Find where the given text appears and provide that cell's center as [x, y] coordinate. 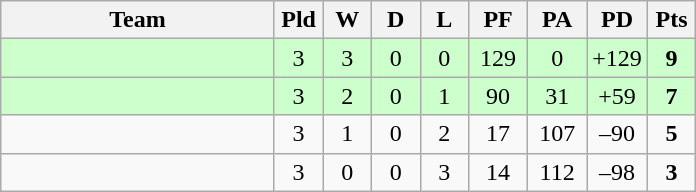
112 [558, 172]
14 [498, 172]
PF [498, 20]
5 [672, 134]
PA [558, 20]
Pts [672, 20]
–90 [618, 134]
Team [138, 20]
PD [618, 20]
–98 [618, 172]
W [348, 20]
+129 [618, 58]
17 [498, 134]
31 [558, 96]
+59 [618, 96]
9 [672, 58]
Pld [298, 20]
7 [672, 96]
90 [498, 96]
L [444, 20]
107 [558, 134]
D [396, 20]
129 [498, 58]
